Locate the cell with the specified text and output its [X, Y] center coordinate. 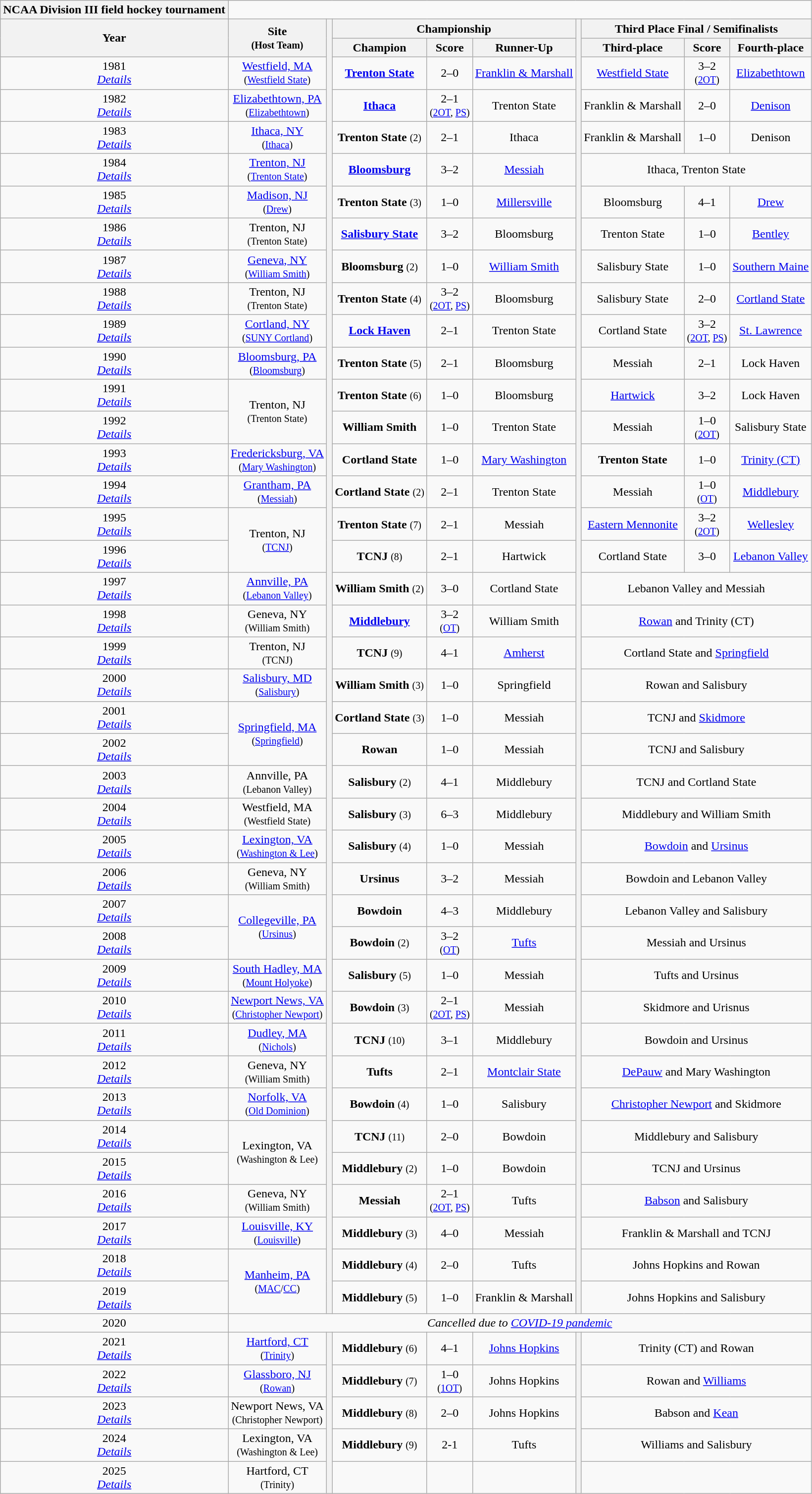
Lebanon Valley and Salisbury [696, 911]
1991Details [114, 395]
Runner-Up [524, 48]
2016Details [114, 1200]
Cortland, NY(SUNY Cortland) [277, 331]
Middlebury and Salisbury [696, 1136]
Middlebury (2) [380, 1169]
William Smith (3) [380, 685]
Christopher Newport and Skidmore [696, 1104]
Tufts and Ursinus [696, 976]
Ithaca, NY(Ithaca) [277, 138]
2008Details [114, 943]
Salisbury (3) [380, 814]
2011Details [114, 1040]
Springfield [524, 685]
1990Details [114, 362]
TCNJ and Cortland State [696, 781]
Johns Hopkins and Rowan [696, 1265]
Third Place Final / Semifinalists [696, 29]
Messiah and Ursinus [696, 943]
1996Details [114, 557]
Millersville [524, 202]
Southern Maine [770, 266]
2005Details [114, 846]
2009Details [114, 976]
Bentley [770, 234]
2015Details [114, 1169]
Eastern Mennonite [633, 524]
Westfield State [633, 73]
Babson and Salisbury [696, 1200]
Ithaca, Trenton State [696, 169]
4–3 [450, 911]
Norfolk, VA(Old Dominion) [277, 1104]
Cancelled due to COVID-19 pandemic [520, 1323]
Salisbury (4) [380, 846]
TCNJ and Salisbury [696, 750]
Glassboro, NJ(Rowan) [277, 1381]
Trenton State (5) [380, 362]
Manheim, PA(MAC/CC) [277, 1281]
1985Details [114, 202]
Ursinus [380, 878]
Grantham, PA(Messiah) [277, 492]
TCNJ (9) [380, 653]
Middlebury (4) [380, 1265]
2018Details [114, 1265]
1995Details [114, 524]
Trenton State (6) [380, 395]
2017Details [114, 1233]
2006Details [114, 878]
2024Details [114, 1445]
2004Details [114, 814]
2022Details [114, 1381]
Amherst [524, 653]
Rowan [380, 750]
1–0(2OT) [707, 428]
Salisbury (2) [380, 781]
Williams and Salisbury [696, 1445]
2000Details [114, 685]
1994Details [114, 492]
2007Details [114, 911]
Wellesley [770, 524]
Bowdoin (3) [380, 1007]
TCNJ (8) [380, 557]
6–3 [450, 814]
2012Details [114, 1072]
Rowan and Salisbury [696, 685]
NCAA Division III field hockey tournament [114, 10]
Mary Washington [524, 460]
Bloomsburg, PA(Bloomsburg) [277, 362]
Site(Host Team) [277, 38]
Trenton State (4) [380, 298]
Middlebury (9) [380, 1445]
Cortland State (2) [380, 492]
Middlebury (8) [380, 1413]
William Smith (2) [380, 588]
Middlebury (3) [380, 1233]
1989Details [114, 331]
DePauw and Mary Washington [696, 1072]
2025Details [114, 1478]
TCNJ and Ursinus [696, 1169]
2003Details [114, 781]
Elizabethtown, PA(Elizabethtown) [277, 105]
2001Details [114, 717]
2-1 [450, 1445]
Drew [770, 202]
Middlebury (6) [380, 1348]
Montclair State [524, 1072]
Trenton State (3) [380, 202]
Year [114, 38]
TCNJ (11) [380, 1136]
Babson and Kean [696, 1413]
1986Details [114, 234]
1–0(OT) [707, 492]
2014Details [114, 1136]
Salisbury (5) [380, 976]
Skidmore and Urisnus [696, 1007]
3–1 [450, 1040]
Salisbury [524, 1104]
Rowan and Williams [696, 1381]
1984Details [114, 169]
Trinity (CT) [770, 460]
1–0(1OT) [450, 1381]
1998Details [114, 621]
Cortland State (3) [380, 717]
Bowdoin (2) [380, 943]
Rowan and Trinity (CT) [696, 621]
2021Details [114, 1348]
TCNJ (10) [380, 1040]
4–0 [450, 1233]
Cortland State and Springfield [696, 653]
Championship [454, 29]
Bowdoin and Lebanon Valley [696, 878]
Trenton State (2) [380, 138]
Lebanon Valley and Messiah [696, 588]
Franklin & Marshall and TCNJ [696, 1233]
1981Details [114, 73]
St. Lawrence [770, 331]
1982Details [114, 105]
Louisville, KY(Louisville) [277, 1233]
1993Details [114, 460]
2013Details [114, 1104]
1987Details [114, 266]
1999Details [114, 653]
Third-place [633, 48]
2010Details [114, 1007]
Elizabethtown [770, 73]
2020 [114, 1323]
Champion [380, 48]
1988Details [114, 298]
Springfield, MA(Springfield) [277, 733]
Johns Hopkins and Salisbury [696, 1297]
Dudley, MA(Nichols) [277, 1040]
Middlebury (7) [380, 1381]
2019Details [114, 1297]
1997Details [114, 588]
Middlebury (5) [380, 1297]
TCNJ and Skidmore [696, 717]
1992Details [114, 428]
Bowdoin (4) [380, 1104]
Bloomsburg (2) [380, 266]
2002Details [114, 750]
Collegeville, PA(Ursinus) [277, 927]
Fredericksburg, VA(Mary Washington) [277, 460]
Madison, NJ(Drew) [277, 202]
Salisbury, MD(Salisbury) [277, 685]
Fourth-place [770, 48]
Lebanon Valley [770, 557]
1983Details [114, 138]
South Hadley, MA(Mount Holyoke) [277, 976]
Trenton State (7) [380, 524]
2023Details [114, 1413]
Trinity (CT) and Rowan [696, 1348]
Middlebury and William Smith [696, 814]
